From the cell containing the given text, extract its center point as [X, Y] coordinate. 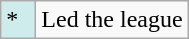
* [18, 20]
Led the league [112, 20]
